Capture the cell that displays the provided text and extract its (X, Y) central coordinate. 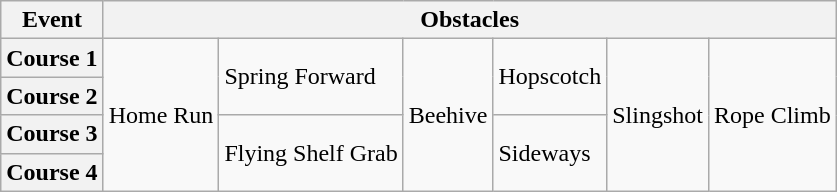
Slingshot (658, 115)
Spring Forward (311, 77)
Course 3 (52, 134)
Obstacles (470, 20)
Course 4 (52, 172)
Course 1 (52, 58)
Sideways (550, 153)
Rope Climb (772, 115)
Beehive (448, 115)
Event (52, 20)
Home Run (161, 115)
Hopscotch (550, 77)
Flying Shelf Grab (311, 153)
Course 2 (52, 96)
